Search for the cell housing the specified text and yield its (X, Y) center coordinate. 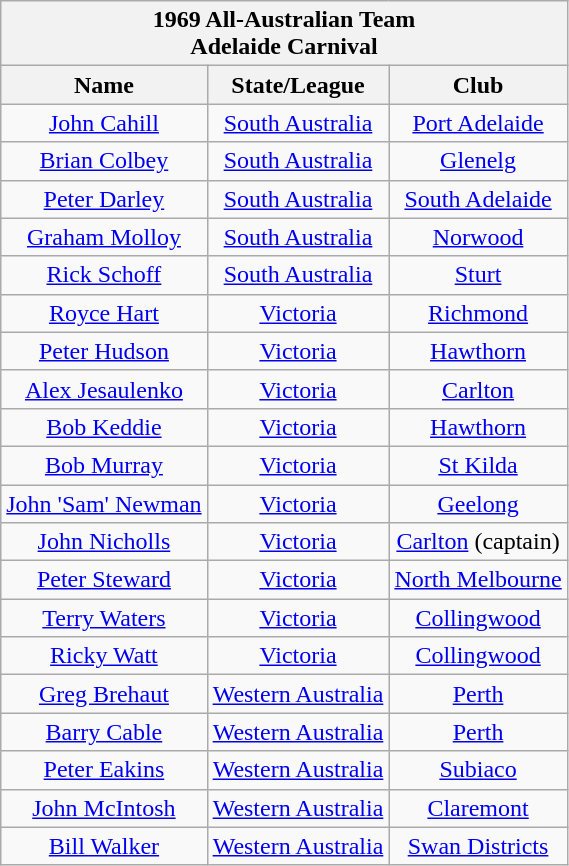
Norwood (478, 237)
Geelong (478, 503)
Royce Hart (104, 313)
Rick Schoff (104, 275)
John McIntosh (104, 808)
Claremont (478, 808)
Carlton (captain) (478, 542)
Bob Murray (104, 465)
Peter Hudson (104, 351)
Swan Districts (478, 846)
South Adelaide (478, 199)
Barry Cable (104, 732)
Carlton (478, 389)
State/League (298, 85)
Bob Keddie (104, 427)
St Kilda (478, 465)
Greg Brehaut (104, 694)
Peter Darley (104, 199)
Sturt (478, 275)
Subiaco (478, 770)
Bill Walker (104, 846)
John Nicholls (104, 542)
Graham Molloy (104, 237)
Ricky Watt (104, 656)
Club (478, 85)
John 'Sam' Newman (104, 503)
Richmond (478, 313)
Name (104, 85)
North Melbourne (478, 580)
Peter Steward (104, 580)
Peter Eakins (104, 770)
Alex Jesaulenko (104, 389)
Brian Colbey (104, 161)
1969 All-Australian TeamAdelaide Carnival (284, 34)
Glenelg (478, 161)
Terry Waters (104, 618)
Port Adelaide (478, 123)
John Cahill (104, 123)
